Determine the (X, Y) coordinate at the center of the cell enclosing the given text.  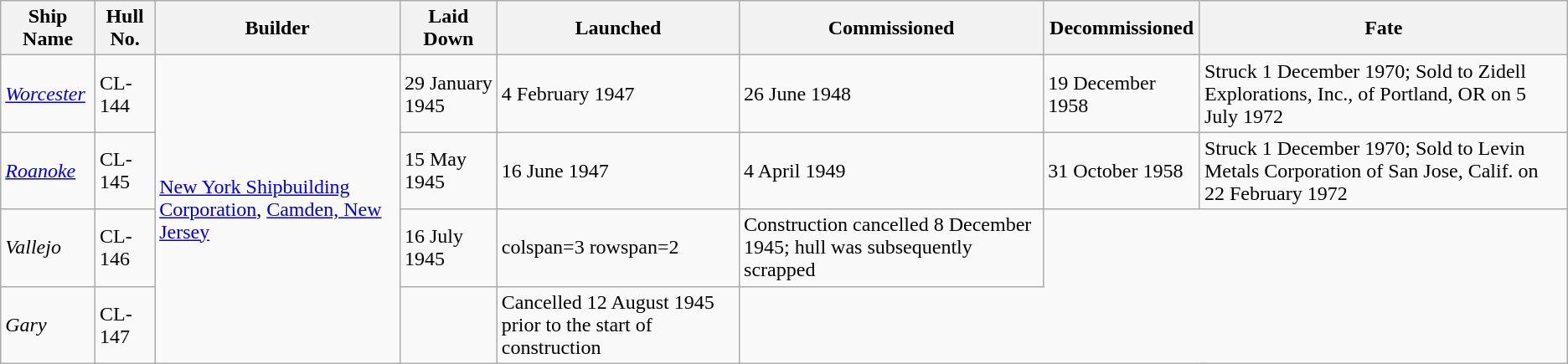
Struck 1 December 1970; Sold to Levin Metals Corporation of San Jose, Calif. on 22 February 1972 (1384, 171)
CL-147 (124, 325)
colspan=3 rowspan=2 (618, 248)
16 June 1947 (618, 171)
15 May 1945 (448, 171)
Gary (49, 325)
Hull No. (124, 28)
New York Shipbuilding Corporation, Camden, New Jersey (278, 209)
29 January 1945 (448, 94)
Builder (278, 28)
Struck 1 December 1970; Sold to Zidell Explorations, Inc., of Portland, OR on 5 July 1972 (1384, 94)
19 December 1958 (1122, 94)
Construction cancelled 8 December 1945; hull was subsequently scrapped (891, 248)
31 October 1958 (1122, 171)
16 July 1945 (448, 248)
Roanoke (49, 171)
Vallejo (49, 248)
Launched (618, 28)
CL-145 (124, 171)
Decommissioned (1122, 28)
Laid Down (448, 28)
Ship Name (49, 28)
26 June 1948 (891, 94)
Cancelled 12 August 1945 prior to the start of construction (618, 325)
CL-146 (124, 248)
Commissioned (891, 28)
4 April 1949 (891, 171)
Fate (1384, 28)
CL-144 (124, 94)
4 February 1947 (618, 94)
Worcester (49, 94)
